Return the [X, Y] coordinate for the center point of the cell that contains the specified text.  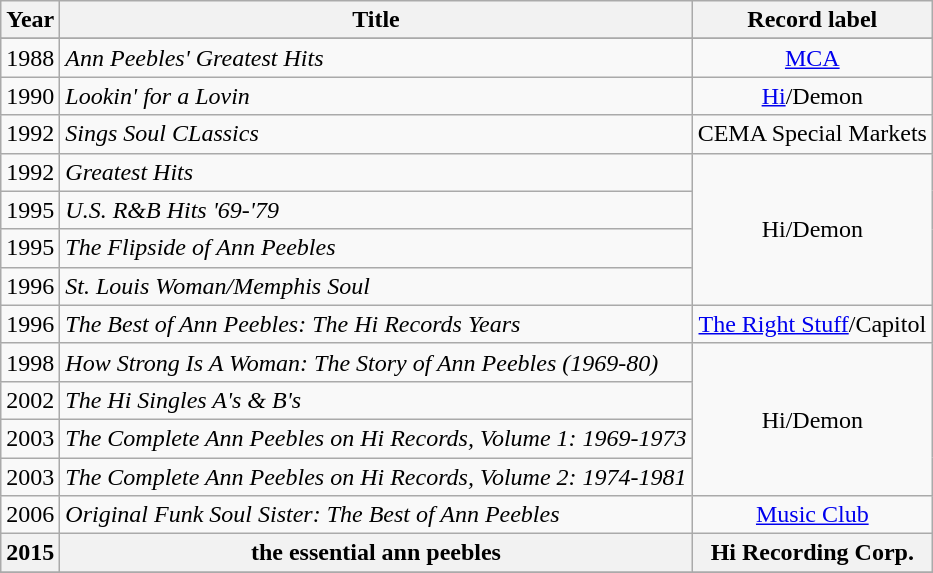
1998 [30, 362]
Record label [812, 20]
1988 [30, 58]
Sings Soul CLassics [376, 134]
Lookin' for a Lovin [376, 96]
The Complete Ann Peebles on Hi Records, Volume 1: 1969-1973 [376, 438]
Title [376, 20]
2002 [30, 400]
The Best of Ann Peebles: The Hi Records Years [376, 324]
Original Funk Soul Sister: The Best of Ann Peebles [376, 515]
The Hi Singles A's & B's [376, 400]
1990 [30, 96]
The Complete Ann Peebles on Hi Records, Volume 2: 1974-1981 [376, 477]
The Right Stuff/Capitol [812, 324]
2006 [30, 515]
2015 [30, 553]
Greatest Hits [376, 172]
U.S. R&B Hits '69-'79 [376, 210]
the essential ann peebles [376, 553]
MCA [812, 58]
How Strong Is A Woman: The Story of Ann Peebles (1969-80) [376, 362]
Hi Recording Corp. [812, 553]
St. Louis Woman/Memphis Soul [376, 286]
Year [30, 20]
Ann Peebles' Greatest Hits [376, 58]
Music Club [812, 515]
The Flipside of Ann Peebles [376, 248]
CEMA Special Markets [812, 134]
